Pinpoint the cell where the given text exists, returning its [x, y] midpoint coordinate. 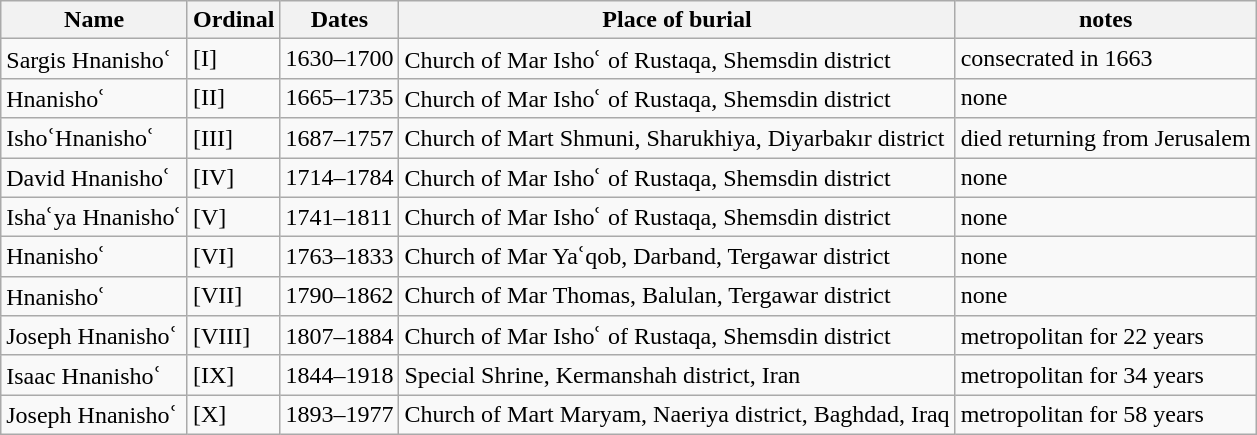
[II] [233, 98]
Sargis Hnanishoʿ [94, 59]
1630–1700 [340, 59]
Isaac Hnanishoʿ [94, 375]
[VI] [233, 257]
Place of burial [677, 20]
1763–1833 [340, 257]
Dates [340, 20]
1844–1918 [340, 375]
metropolitan for 34 years [1106, 375]
Church of Mar Thomas, Balulan, Tergawar district [677, 296]
1893–1977 [340, 415]
Church of Mart Shmuni, Sharukhiya, Diyarbakır district [677, 138]
metropolitan for 58 years [1106, 415]
[IV] [233, 178]
Ordinal [233, 20]
Ishaʿya Hnanishoʿ [94, 217]
[IX] [233, 375]
[V] [233, 217]
Special Shrine, Kermanshah district, Iran [677, 375]
[I] [233, 59]
1807–1884 [340, 336]
[VII] [233, 296]
metropolitan for 22 years [1106, 336]
[III] [233, 138]
notes [1106, 20]
Church of Mar Yaʿqob, Darband, Tergawar district [677, 257]
1714–1784 [340, 178]
consecrated in 1663 [1106, 59]
Church of Mart Maryam, Naeriya district, Baghdad, Iraq [677, 415]
1665–1735 [340, 98]
[X] [233, 415]
1741–1811 [340, 217]
1687–1757 [340, 138]
died returning from Jerusalem [1106, 138]
1790–1862 [340, 296]
Name [94, 20]
IshoʿHnanishoʿ [94, 138]
[VIII] [233, 336]
David Hnanishoʿ [94, 178]
